Scan for the cell matching the given text and deliver its (x, y) coordinate at center. 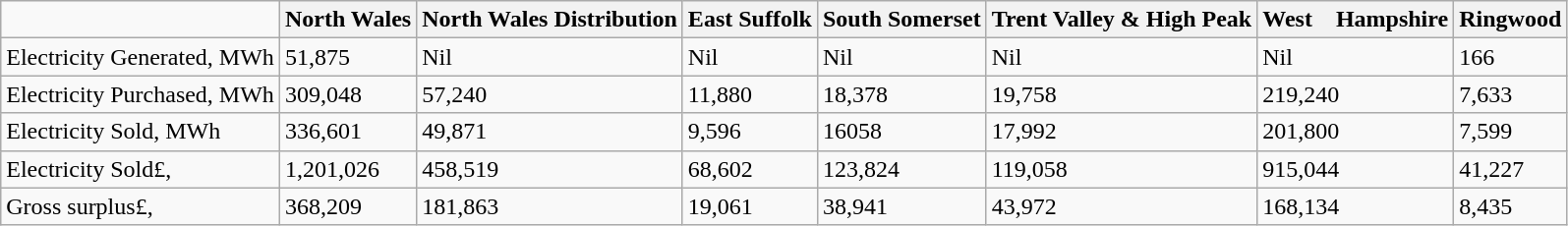
South Somerset (901, 20)
19,758 (1122, 94)
11,880 (749, 94)
915,044 (1356, 169)
458,519 (551, 169)
123,824 (901, 169)
166 (1510, 57)
Electricity Sold£, (141, 169)
57,240 (551, 94)
17,992 (1122, 132)
219,240 (1356, 94)
43,972 (1122, 206)
9,596 (749, 132)
8,435 (1510, 206)
119,058 (1122, 169)
Electricity Generated, MWh (141, 57)
Ringwood (1510, 20)
181,863 (551, 206)
41,227 (1510, 169)
336,601 (348, 132)
19,061 (749, 206)
North Wales (348, 20)
201,800 (1356, 132)
West Hampshire (1356, 20)
68,602 (749, 169)
51,875 (348, 57)
Electricity Sold, MWh (141, 132)
Trent Valley & High Peak (1122, 20)
Electricity Purchased, MWh (141, 94)
East Suffolk (749, 20)
18,378 (901, 94)
168,134 (1356, 206)
309,048 (348, 94)
North Wales Distribution (551, 20)
16058 (901, 132)
Gross surplus£, (141, 206)
368,209 (348, 206)
7,599 (1510, 132)
1,201,026 (348, 169)
7,633 (1510, 94)
49,871 (551, 132)
38,941 (901, 206)
